Identify which cell holds the provided text, then report its [X, Y] central coordinate. 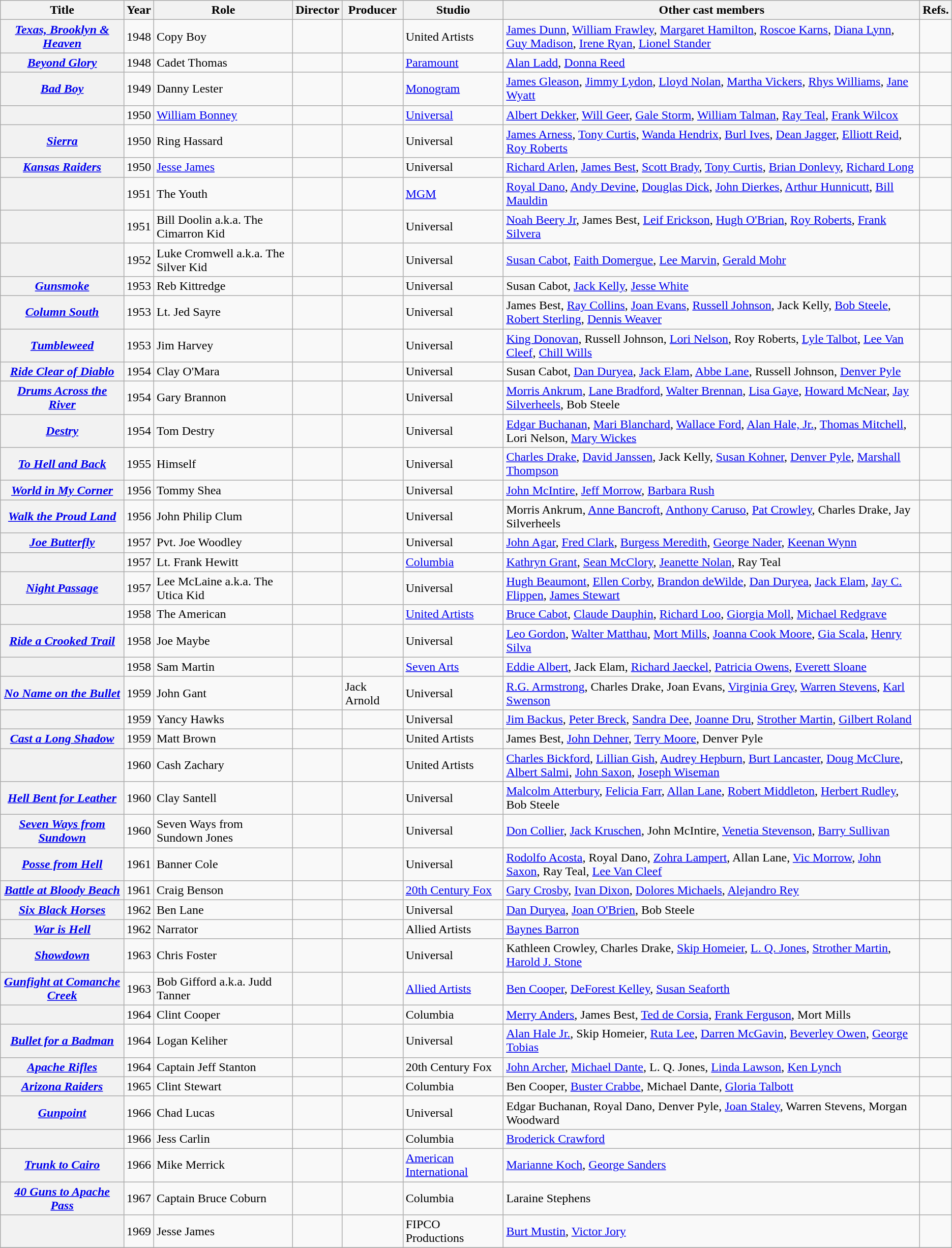
John Gant [223, 693]
Role [223, 10]
Producer [372, 10]
John Archer, Michael Dante, L. Q. Jones, Linda Lawson, Ken Lynch [712, 1067]
Logan Keliher [223, 1041]
Bruce Cabot, Claude Dauphin, Richard Loo, Giorgia Moll, Michael Redgrave [712, 614]
Joe Butterfly [62, 543]
The Youth [223, 193]
Seven Ways from Sundown Jones [223, 831]
Hugh Beaumont, Ellen Corby, Brandon deWilde, Dan Duryea, Jack Elam, Jay C. Flippen, James Stewart [712, 588]
Danny Lester [223, 88]
Clint Cooper [223, 1015]
Banner Cole [223, 865]
FIPCO Productions [453, 1232]
Gary Brannon [223, 398]
Cadet Thomas [223, 63]
John McIntire, Jeff Morrow, Barbara Rush [712, 490]
Other cast members [712, 10]
Broderick Crawford [712, 1139]
Reb Kittredge [223, 286]
Ride Clear of Diablo [62, 372]
Bullet for a Badman [62, 1041]
Yancy Hawks [223, 719]
Himself [223, 464]
Clay Santell [223, 798]
MGM [453, 193]
Alan Hale Jr., Skip Homeier, Ruta Lee, Darren McGavin, Beverley Owen, George Tobias [712, 1041]
Refs. [936, 10]
James Dunn, William Frawley, Margaret Hamilton, Roscoe Karns, Diana Lynn, Guy Madison, Irene Ryan, Lionel Stander [712, 37]
Laraine Stephens [712, 1198]
Apache Rifles [62, 1067]
King Donovan, Russell Johnson, Lori Nelson, Roy Roberts, Lyle Talbot, Lee Van Cleef, Chill Wills [712, 345]
Jack Arnold [372, 693]
James Best, John Dehner, Terry Moore, Denver Pyle [712, 738]
War is Hell [62, 929]
Kansas Raiders [62, 167]
Bill Doolin a.k.a. The Cimarron Kid [223, 227]
Lt. Jed Sayre [223, 312]
R.G. Armstrong, Charles Drake, Joan Evans, Virginia Grey, Warren Stevens, Karl Swenson [712, 693]
Edgar Buchanan, Royal Dano, Denver Pyle, Joan Staley, Warren Stevens, Morgan Woodward [712, 1113]
Arizona Raiders [62, 1086]
Lt. Frank Hewitt [223, 562]
1965 [138, 1086]
Clint Stewart [223, 1086]
Morris Ankrum, Anne Bancroft, Anthony Caruso, Pat Crowley, Charles Drake, Jay Silverheels [712, 517]
Drums Across the River [62, 398]
Bad Boy [62, 88]
Destry [62, 431]
Baynes Barron [712, 929]
Director [317, 10]
American International [453, 1165]
Morris Ankrum, Lane Bradford, Walter Brennan, Lisa Gaye, Howard McNear, Jay Silverheels, Bob Steele [712, 398]
Captain Bruce Coburn [223, 1198]
Malcolm Atterbury, Felicia Farr, Allan Lane, Robert Middleton, Herbert Rudley, Bob Steele [712, 798]
Joe Maybe [223, 641]
Merry Anders, James Best, Ted de Corsia, Frank Ferguson, Mort Mills [712, 1015]
William Bonney [223, 115]
Bob Gifford a.k.a. Judd Tanner [223, 989]
Tumbleweed [62, 345]
Seven Ways from Sundown [62, 831]
Leo Gordon, Walter Matthau, Mort Mills, Joanna Cook Moore, Gia Scala, Henry Silva [712, 641]
Matt Brown [223, 738]
Craig Benson [223, 890]
Susan Cabot, Dan Duryea, Jack Elam, Abbe Lane, Russell Johnson, Denver Pyle [712, 372]
Narrator [223, 929]
Chad Lucas [223, 1113]
Charles Drake, David Janssen, Jack Kelly, Susan Kohner, Denver Pyle, Marshall Thompson [712, 464]
Title [62, 10]
Captain Jeff Stanton [223, 1067]
Gunfight at Comanche Creek [62, 989]
No Name on the Bullet [62, 693]
Copy Boy [223, 37]
Trunk to Cairo [62, 1165]
Mike Merrick [223, 1165]
Ring Hassard [223, 141]
1969 [138, 1232]
Column South [62, 312]
Pvt. Joe Woodley [223, 543]
Susan Cabot, Jack Kelly, Jesse White [712, 286]
Kathryn Grant, Sean McClory, Jeanette Nolan, Ray Teal [712, 562]
Royal Dano, Andy Devine, Douglas Dick, John Dierkes, Arthur Hunnicutt, Bill Mauldin [712, 193]
Rodolfo Acosta, Royal Dano, Zohra Lampert, Allan Lane, Vic Morrow, John Saxon, Ray Teal, Lee Van Cleef [712, 865]
Gunpoint [62, 1113]
Showdown [62, 955]
1967 [138, 1198]
Studio [453, 10]
Gary Crosby, Ivan Dixon, Dolores Michaels, Alejandro Rey [712, 890]
Seven Arts [453, 667]
Eddie Albert, Jack Elam, Richard Jaeckel, Patricia Owens, Everett Sloane [712, 667]
Jim Backus, Peter Breck, Sandra Dee, Joanne Dru, Strother Martin, Gilbert Roland [712, 719]
Six Black Horses [62, 910]
World in My Corner [62, 490]
Tom Destry [223, 431]
Noah Beery Jr, James Best, Leif Erickson, Hugh O'Brian, Roy Roberts, Frank Silvera [712, 227]
Ben Cooper, Buster Crabbe, Michael Dante, Gloria Talbott [712, 1086]
Posse from Hell [62, 865]
Texas, Brooklyn & Heaven [62, 37]
Sierra [62, 141]
Year [138, 10]
Sam Martin [223, 667]
Ben Lane [223, 910]
Don Collier, Jack Kruschen, John McIntire, Venetia Stevenson, Barry Sullivan [712, 831]
John Agar, Fred Clark, Burgess Meredith, George Nader, Keenan Wynn [712, 543]
Burt Mustin, Victor Jory [712, 1232]
James Arness, Tony Curtis, Wanda Hendrix, Burl Ives, Dean Jagger, Elliott Reid, Roy Roberts [712, 141]
Ben Cooper, DeForest Kelley, Susan Seaforth [712, 989]
Jess Carlin [223, 1139]
Dan Duryea, Joan O'Brien, Bob Steele [712, 910]
Ride a Crooked Trail [62, 641]
Night Passage [62, 588]
The American [223, 614]
Alan Ladd, Donna Reed [712, 63]
Albert Dekker, Will Geer, Gale Storm, William Talman, Ray Teal, Frank Wilcox [712, 115]
Battle at Bloody Beach [62, 890]
Gunsmoke [62, 286]
Edgar Buchanan, Mari Blanchard, Wallace Ford, Alan Hale, Jr., Thomas Mitchell, Lori Nelson, Mary Wickes [712, 431]
Lee McLaine a.k.a. The Utica Kid [223, 588]
Paramount [453, 63]
James Best, Ray Collins, Joan Evans, Russell Johnson, Jack Kelly, Bob Steele, Robert Sterling, Dennis Weaver [712, 312]
Walk the Proud Land [62, 517]
Chris Foster [223, 955]
To Hell and Back [62, 464]
James Gleason, Jimmy Lydon, Lloyd Nolan, Martha Vickers, Rhys Williams, Jane Wyatt [712, 88]
Clay O'Mara [223, 372]
Beyond Glory [62, 63]
1955 [138, 464]
1949 [138, 88]
Jim Harvey [223, 345]
Monogram [453, 88]
40 Guns to Apache Pass [62, 1198]
Susan Cabot, Faith Domergue, Lee Marvin, Gerald Mohr [712, 259]
John Philip Clum [223, 517]
Hell Bent for Leather [62, 798]
Kathleen Crowley, Charles Drake, Skip Homeier, L. Q. Jones, Strother Martin, Harold J. Stone [712, 955]
Marianne Koch, George Sanders [712, 1165]
Luke Cromwell a.k.a. The Silver Kid [223, 259]
Cash Zachary [223, 765]
1952 [138, 259]
Charles Bickford, Lillian Gish, Audrey Hepburn, Burt Lancaster, Doug McClure, Albert Salmi, John Saxon, Joseph Wiseman [712, 765]
Richard Arlen, James Best, Scott Brady, Tony Curtis, Brian Donlevy, Richard Long [712, 167]
Cast a Long Shadow [62, 738]
Tommy Shea [223, 490]
